For the text-containing cell, return its midpoint in (x, y) coordinate format. 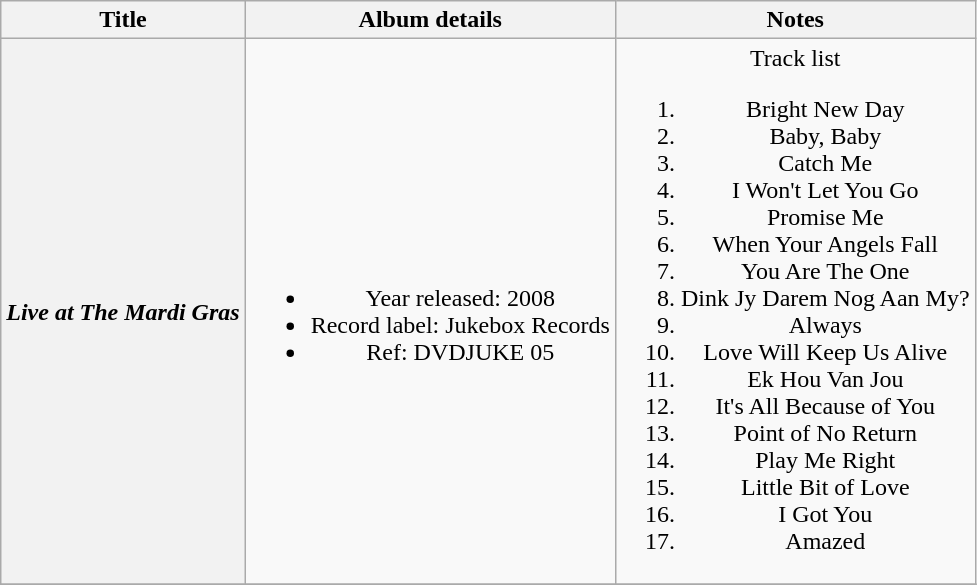
Album details (430, 20)
Year released: 2008Record label: Jukebox RecordsRef: DVDJUKE 05 (430, 312)
Live at The Mardi Gras (123, 312)
Title (123, 20)
Notes (795, 20)
